Search for the cell housing the specified text and yield its (X, Y) center coordinate. 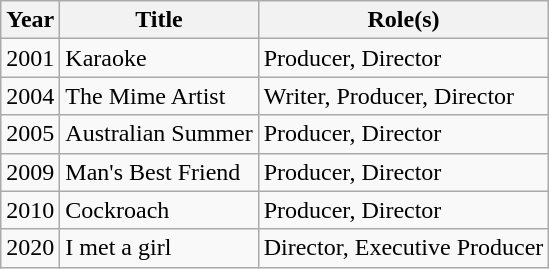
Australian Summer (159, 134)
I met a girl (159, 248)
2020 (30, 248)
Karaoke (159, 58)
Title (159, 20)
2005 (30, 134)
Director, Executive Producer (404, 248)
Writer, Producer, Director (404, 96)
Cockroach (159, 210)
2001 (30, 58)
2009 (30, 172)
2004 (30, 96)
The Mime Artist (159, 96)
2010 (30, 210)
Year (30, 20)
Role(s) (404, 20)
Man's Best Friend (159, 172)
